Capture the cell that displays the provided text and extract its (x, y) central coordinate. 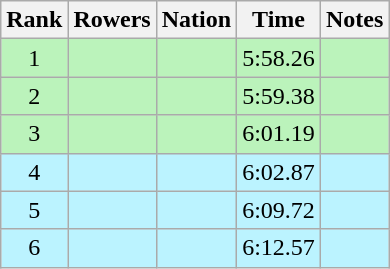
Notes (354, 20)
3 (34, 134)
5:59.38 (279, 96)
Nation (196, 20)
6:09.72 (279, 210)
Rank (34, 20)
5:58.26 (279, 58)
Time (279, 20)
2 (34, 96)
Rowers (112, 20)
6:01.19 (279, 134)
1 (34, 58)
6:02.87 (279, 172)
6:12.57 (279, 248)
6 (34, 248)
5 (34, 210)
4 (34, 172)
